Determine the (X, Y) coordinate at the center of the cell enclosing the given text.  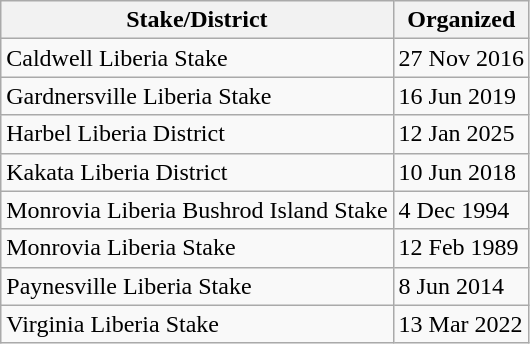
13 Mar 2022 (461, 324)
Paynesville Liberia Stake (197, 286)
4 Dec 1994 (461, 210)
Harbel Liberia District (197, 134)
12 Feb 1989 (461, 248)
8 Jun 2014 (461, 286)
Monrovia Liberia Bushrod Island Stake (197, 210)
Gardnersville Liberia Stake (197, 96)
Kakata Liberia District (197, 172)
10 Jun 2018 (461, 172)
Organized (461, 20)
Virginia Liberia Stake (197, 324)
16 Jun 2019 (461, 96)
Stake/District (197, 20)
27 Nov 2016 (461, 58)
Caldwell Liberia Stake (197, 58)
Monrovia Liberia Stake (197, 248)
12 Jan 2025 (461, 134)
